Output the [X, Y] coordinate of the center of the cell containing the given text.  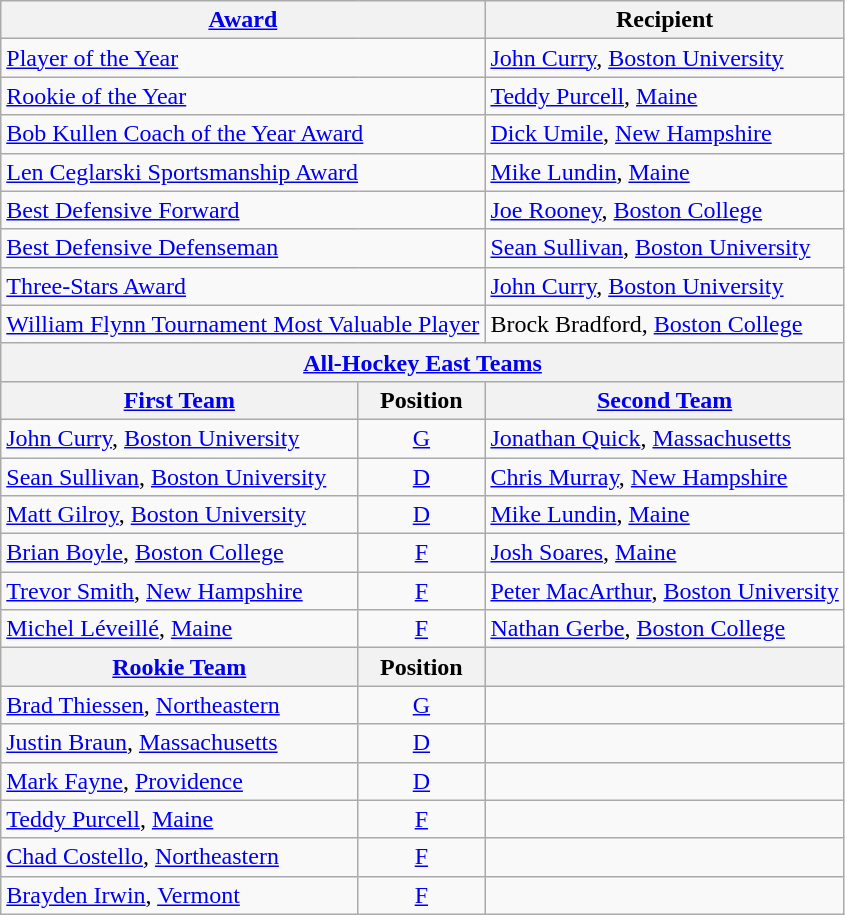
Best Defensive Defenseman [243, 248]
Matt Gilroy, Boston University [180, 515]
Award [243, 20]
Michel Léveillé, Maine [180, 629]
Len Ceglarski Sportsmanship Award [243, 172]
Trevor Smith, New Hampshire [180, 591]
Recipient [664, 20]
Chris Murray, New Hampshire [664, 477]
Mark Fayne, Providence [180, 781]
Player of the Year [243, 58]
William Flynn Tournament Most Valuable Player [243, 324]
Jonathan Quick, Massachusetts [664, 438]
Brian Boyle, Boston College [180, 553]
Peter MacArthur, Boston University [664, 591]
Second Team [664, 400]
Joe Rooney, Boston College [664, 210]
Best Defensive Forward [243, 210]
Rookie Team [180, 667]
All-Hockey East Teams [423, 362]
Dick Umile, New Hampshire [664, 134]
Justin Braun, Massachusetts [180, 743]
Rookie of the Year [243, 96]
Brock Bradford, Boston College [664, 324]
Josh Soares, Maine [664, 553]
Brayden Irwin, Vermont [180, 895]
First Team [180, 400]
Brad Thiessen, Northeastern [180, 705]
Three-Stars Award [243, 286]
Bob Kullen Coach of the Year Award [243, 134]
Chad Costello, Northeastern [180, 857]
Nathan Gerbe, Boston College [664, 629]
